Capture the cell that displays the provided text and extract its [x, y] central coordinate. 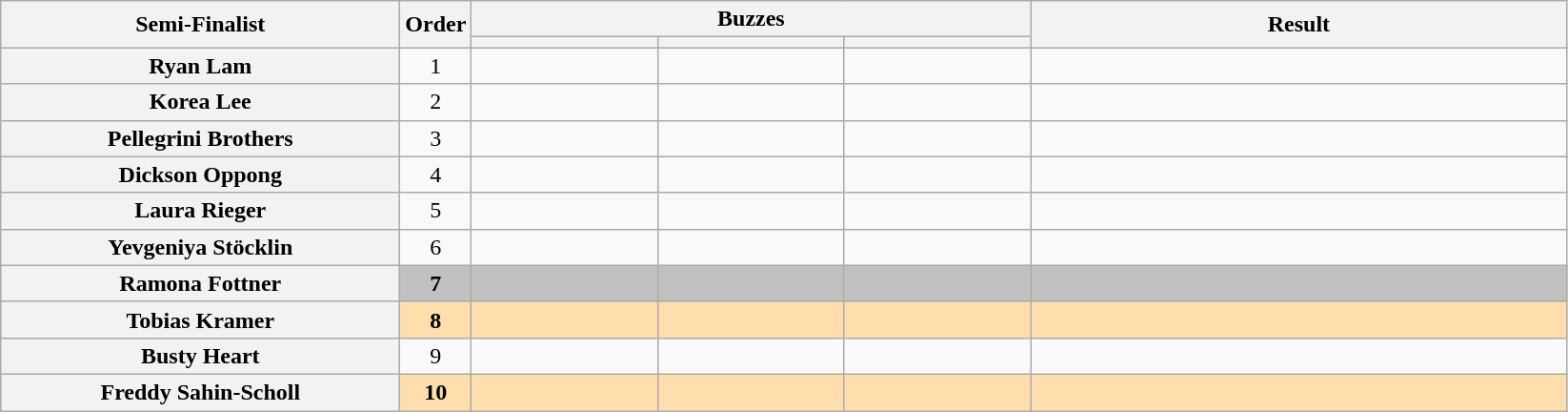
Semi-Finalist [200, 25]
Tobias Kramer [200, 319]
Pellegrini Brothers [200, 138]
7 [436, 283]
10 [436, 392]
1 [436, 66]
2 [436, 102]
Freddy Sahin-Scholl [200, 392]
9 [436, 356]
Buzzes [751, 19]
6 [436, 247]
Result [1299, 25]
Ryan Lam [200, 66]
Laura Rieger [200, 211]
4 [436, 175]
3 [436, 138]
8 [436, 319]
Korea Lee [200, 102]
5 [436, 211]
Ramona Fottner [200, 283]
Dickson Oppong [200, 175]
Order [436, 25]
Yevgeniya Stöcklin [200, 247]
Busty Heart [200, 356]
